Search for the cell housing the specified text and yield its (X, Y) center coordinate. 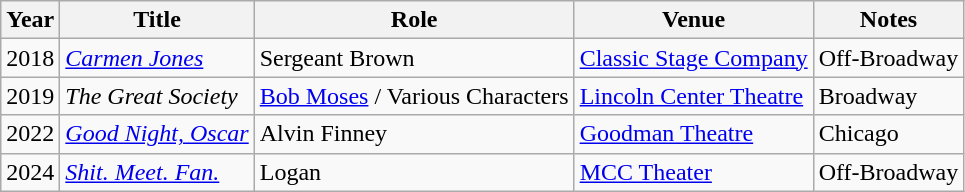
Carmen Jones (157, 58)
2024 (30, 172)
2018 (30, 58)
MCC Theater (694, 172)
Chicago (888, 134)
Bob Moses / Various Characters (414, 96)
Role (414, 20)
The Great Society (157, 96)
Sergeant Brown (414, 58)
Title (157, 20)
Broadway (888, 96)
2022 (30, 134)
Alvin Finney (414, 134)
Classic Stage Company (694, 58)
Notes (888, 20)
Good Night, Oscar (157, 134)
Lincoln Center Theatre (694, 96)
Goodman Theatre (694, 134)
2019 (30, 96)
Venue (694, 20)
Logan (414, 172)
Shit. Meet. Fan. (157, 172)
Year (30, 20)
